Detect which cell encompasses the target text, then output its [x, y] center coordinate. 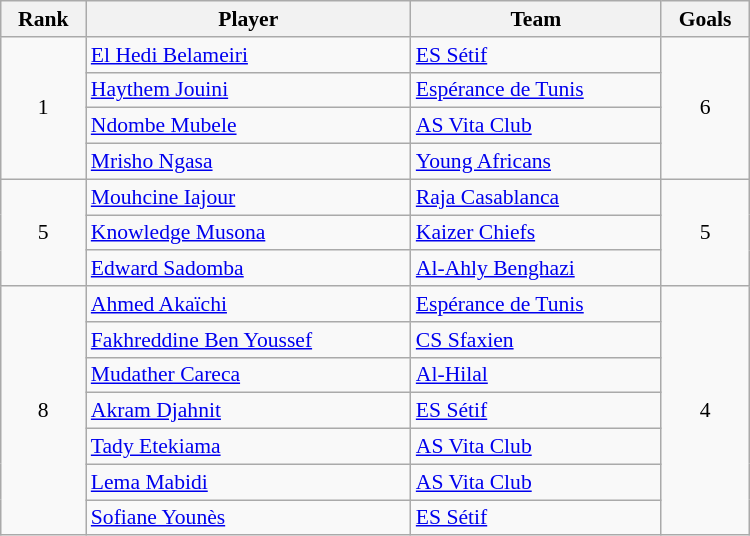
Tady Etekiama [248, 447]
Kaizer Chiefs [536, 233]
Haythem Jouini [248, 90]
Al-Ahly Benghazi [536, 269]
Akram Djahnit [248, 411]
Lema Mabidi [248, 482]
Mouhcine Iajour [248, 197]
4 [705, 410]
Ndombe Mubele [248, 126]
CS Sfaxien [536, 340]
6 [705, 108]
Knowledge Musona [248, 233]
Ahmed Akaïchi [248, 304]
Edward Sadomba [248, 269]
Goals [705, 19]
8 [44, 410]
Mudather Careca [248, 375]
Rank [44, 19]
El Hedi Belameiri [248, 55]
Al-Hilal [536, 375]
Mrisho Ngasa [248, 162]
Fakhreddine Ben Youssef [248, 340]
Player [248, 19]
1 [44, 108]
Raja Casablanca [536, 197]
Young Africans [536, 162]
Team [536, 19]
Sofiane Younès [248, 518]
